Locate the cell with the specified text and output its (X, Y) center coordinate. 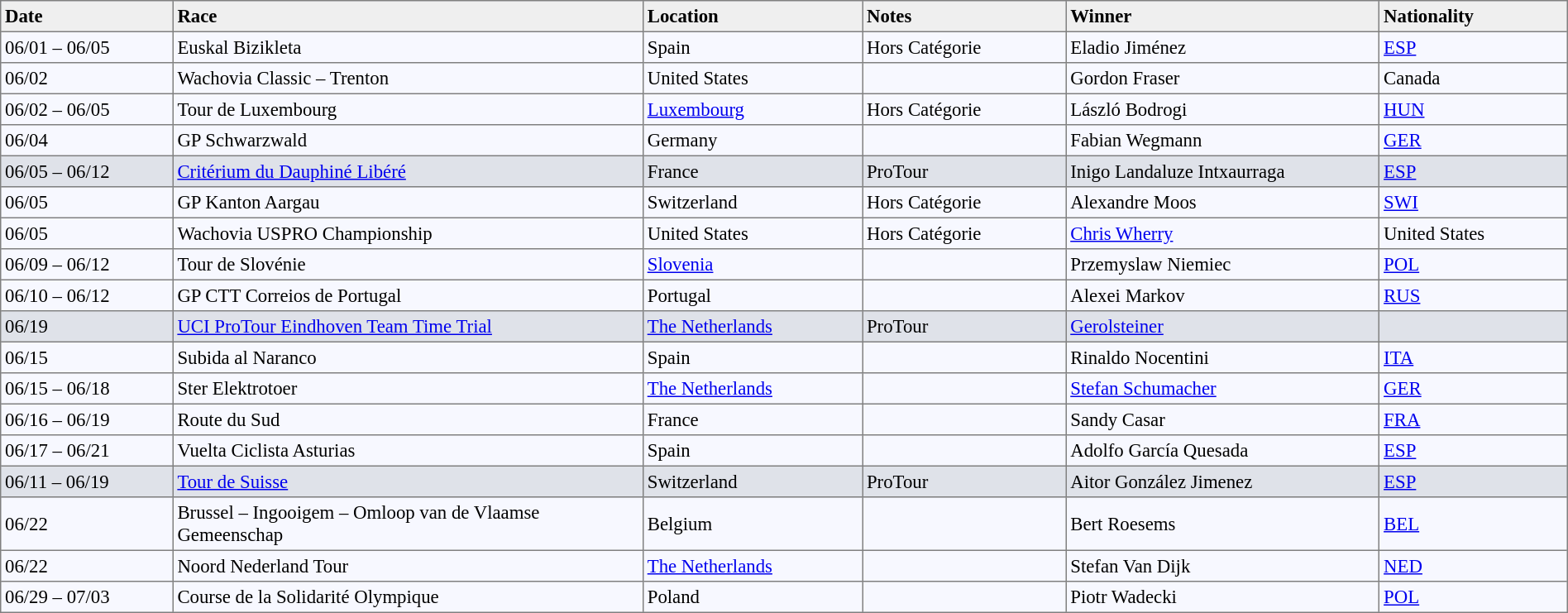
06/10 – 06/12 (87, 295)
Location (753, 17)
Chris Wherry (1222, 233)
Bert Roesems (1222, 524)
Brussel – Ingooigem – Omloop van de Vlaamse Gemeenschap (408, 524)
06/02 – 06/05 (87, 109)
Noord Nederland Tour (408, 566)
NED (1474, 566)
Inigo Landaluze Intxaurraga (1222, 171)
Alexandre Moos (1222, 203)
Race (408, 17)
06/16 – 06/19 (87, 419)
Euskal Bizikleta (408, 47)
Adolfo García Quesada (1222, 451)
Winner (1222, 17)
Wachovia Classic – Trenton (408, 79)
HUN (1474, 109)
Date (87, 17)
ITA (1474, 357)
06/19 (87, 327)
Tour de Luxembourg (408, 109)
06/15 – 06/18 (87, 389)
BEL (1474, 524)
Critérium du Dauphiné Libéré (408, 171)
06/09 – 06/12 (87, 265)
Stefan Schumacher (1222, 389)
Rinaldo Nocentini (1222, 357)
Przemyslaw Niemiec (1222, 265)
Portugal (753, 295)
Sandy Casar (1222, 419)
Gerolsteiner (1222, 327)
Belgium (753, 524)
06/02 (87, 79)
Poland (753, 597)
06/11 – 06/19 (87, 481)
GP Schwarzwald (408, 141)
László Bodrogi (1222, 109)
Germany (753, 141)
Tour de Slovénie (408, 265)
GP CTT Correios de Portugal (408, 295)
Fabian Wegmann (1222, 141)
Canada (1474, 79)
Notes (964, 17)
Slovenia (753, 265)
Ster Elektrotoer (408, 389)
Course de la Solidarité Olympique (408, 597)
FRA (1474, 419)
SWI (1474, 203)
Eladio Jiménez (1222, 47)
RUS (1474, 295)
Alexei Markov (1222, 295)
Route du Sud (408, 419)
Subida al Naranco (408, 357)
UCI ProTour Eindhoven Team Time Trial (408, 327)
Vuelta Ciclista Asturias (408, 451)
06/29 – 07/03 (87, 597)
06/01 – 06/05 (87, 47)
Aitor González Jimenez (1222, 481)
06/15 (87, 357)
Piotr Wadecki (1222, 597)
Stefan Van Dijk (1222, 566)
Tour de Suisse (408, 481)
Luxembourg (753, 109)
06/05 – 06/12 (87, 171)
GP Kanton Aargau (408, 203)
Wachovia USPRO Championship (408, 233)
06/17 – 06/21 (87, 451)
Gordon Fraser (1222, 79)
Nationality (1474, 17)
06/04 (87, 141)
